Return the (X, Y) coordinate for the center point of the cell that contains the specified text.  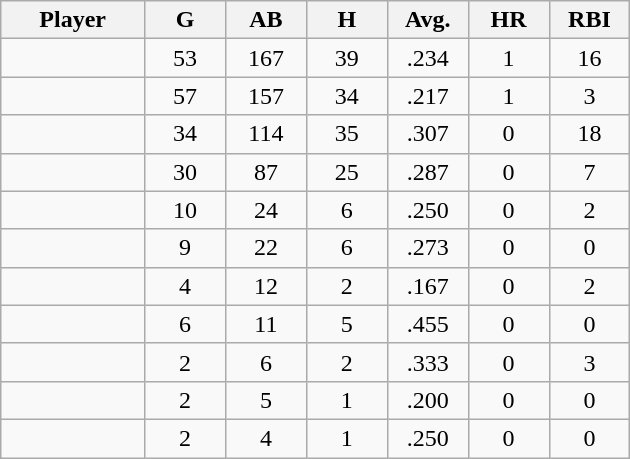
16 (590, 58)
157 (266, 96)
.234 (428, 58)
22 (266, 248)
9 (186, 248)
.455 (428, 324)
30 (186, 172)
.200 (428, 400)
11 (266, 324)
.167 (428, 286)
87 (266, 172)
12 (266, 286)
18 (590, 134)
Avg. (428, 20)
167 (266, 58)
.287 (428, 172)
.273 (428, 248)
25 (346, 172)
57 (186, 96)
HR (508, 20)
G (186, 20)
AB (266, 20)
10 (186, 210)
.217 (428, 96)
35 (346, 134)
39 (346, 58)
H (346, 20)
.307 (428, 134)
114 (266, 134)
RBI (590, 20)
7 (590, 172)
53 (186, 58)
24 (266, 210)
Player (73, 20)
.333 (428, 362)
